Identify which cell holds the provided text, then report its [X, Y] central coordinate. 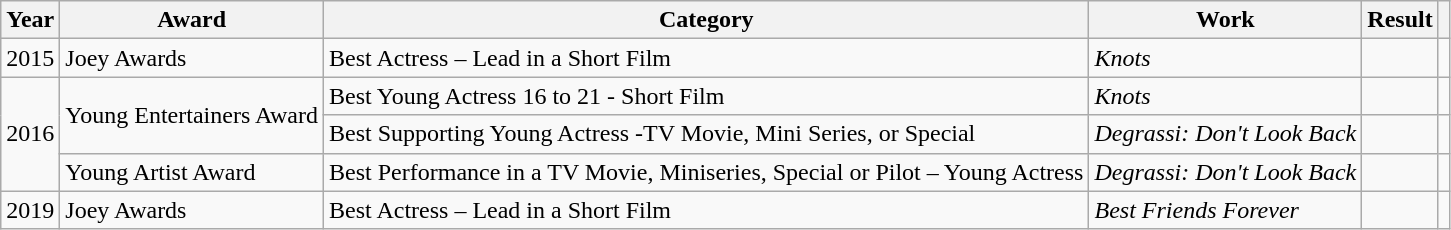
Young Artist Award [192, 172]
Work [1226, 20]
Young Entertainers Award [192, 115]
Year [30, 20]
2016 [30, 134]
Award [192, 20]
Best Performance in a TV Movie, Miniseries, Special or Pilot – Young Actress [706, 172]
Best Friends Forever [1226, 210]
Result [1400, 20]
Best Young Actress 16 to 21 - Short Film [706, 96]
Category [706, 20]
2019 [30, 210]
Best Supporting Young Actress -TV Movie, Mini Series, or Special [706, 134]
2015 [30, 58]
